For the text-containing cell, return its midpoint in [x, y] coordinate format. 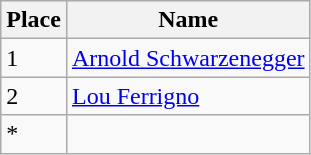
Place [34, 20]
Arnold Schwarzenegger [188, 58]
Name [188, 20]
Lou Ferrigno [188, 96]
1 [34, 58]
2 [34, 96]
* [34, 134]
